Detect which cell encompasses the target text, then output its [x, y] center coordinate. 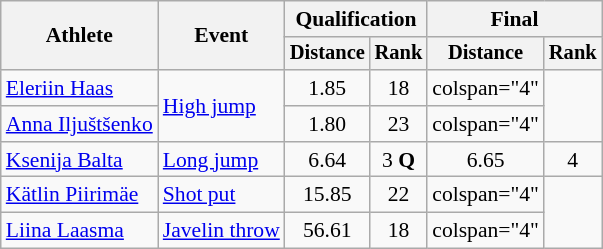
Final [514, 19]
High jump [222, 106]
15.85 [328, 195]
Qualification [356, 19]
Anna Iljuštšenko [80, 124]
Event [222, 36]
3 Q [399, 160]
Eleriin Haas [80, 88]
Ksenija Balta [80, 160]
Liina Laasma [80, 231]
Javelin throw [222, 231]
1.80 [328, 124]
22 [399, 195]
Kätlin Piirimäe [80, 195]
6.65 [486, 160]
Long jump [222, 160]
56.61 [328, 231]
Athlete [80, 36]
4 [573, 160]
Shot put [222, 195]
6.64 [328, 160]
1.85 [328, 88]
23 [399, 124]
